Output the [x, y] coordinate of the center of the cell containing the given text.  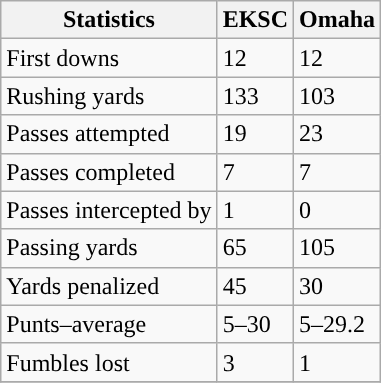
Passes completed [109, 172]
Passes attempted [109, 134]
103 [338, 96]
0 [338, 210]
5–30 [255, 324]
Fumbles lost [109, 362]
3 [255, 362]
Rushing yards [109, 96]
105 [338, 248]
Yards penalized [109, 286]
5–29.2 [338, 324]
Punts–average [109, 324]
133 [255, 96]
Statistics [109, 20]
Passes intercepted by [109, 210]
Passing yards [109, 248]
Omaha [338, 20]
23 [338, 134]
19 [255, 134]
First downs [109, 58]
EKSC [255, 20]
65 [255, 248]
45 [255, 286]
30 [338, 286]
